Capture the cell that displays the provided text and extract its (x, y) central coordinate. 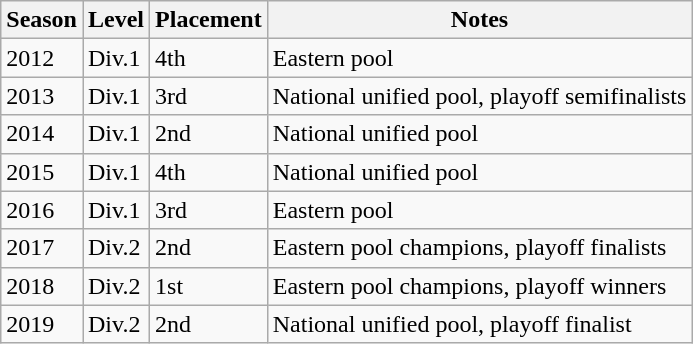
2016 (42, 210)
Notes (480, 20)
Placement (209, 20)
Eastern pool champions, playoff finalists (480, 248)
2014 (42, 134)
Season (42, 20)
2018 (42, 286)
National unified pool, playoff finalist (480, 324)
National unified pool, playoff semifinalists (480, 96)
1st (209, 286)
2015 (42, 172)
Eastern pool champions, playoff winners (480, 286)
Level (116, 20)
2013 (42, 96)
2017 (42, 248)
2019 (42, 324)
2012 (42, 58)
